Determine the [X, Y] coordinate at the center of the cell enclosing the given text.  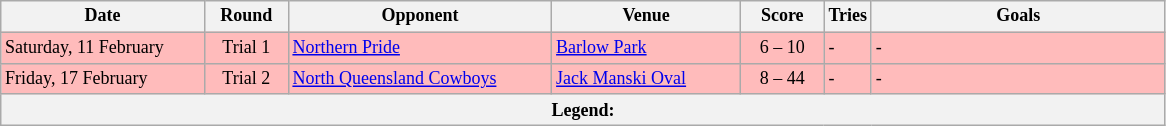
Goals [1018, 16]
Legend: [583, 110]
Round [246, 16]
Saturday, 11 February [103, 48]
Jack Manski Oval [646, 78]
Northern Pride [420, 48]
8 – 44 [782, 78]
Friday, 17 February [103, 78]
Venue [646, 16]
6 – 10 [782, 48]
North Queensland Cowboys [420, 78]
Tries [848, 16]
Trial 1 [246, 48]
Opponent [420, 16]
Barlow Park [646, 48]
Score [782, 16]
Date [103, 16]
Trial 2 [246, 78]
